Locate the cell with the specified text and output its [x, y] center coordinate. 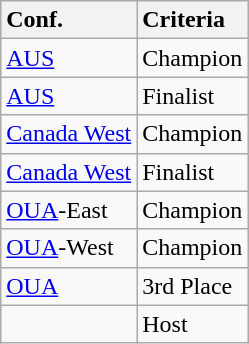
3rd Place [192, 286]
OUA [69, 286]
OUA-East [69, 210]
Conf. [69, 20]
OUA-West [69, 248]
Criteria [192, 20]
Host [192, 324]
